For the text-containing cell, return its midpoint in [X, Y] coordinate format. 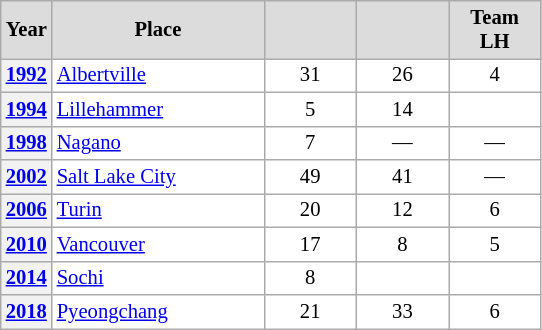
2014 [26, 278]
2018 [26, 311]
31 [310, 75]
Year [26, 29]
17 [310, 244]
2006 [26, 210]
1994 [26, 109]
Turin [158, 210]
4 [494, 75]
26 [402, 75]
7 [310, 143]
20 [310, 210]
21 [310, 311]
Sochi [158, 278]
Salt Lake City [158, 177]
Albertville [158, 75]
Nagano [158, 143]
Pyeongchang [158, 311]
1992 [26, 75]
49 [310, 177]
2002 [26, 177]
33 [402, 311]
41 [402, 177]
2010 [26, 244]
Vancouver [158, 244]
Lillehammer [158, 109]
1998 [26, 143]
12 [402, 210]
14 [402, 109]
Place [158, 29]
Team LH [494, 29]
